For the text-containing cell, return its midpoint in [x, y] coordinate format. 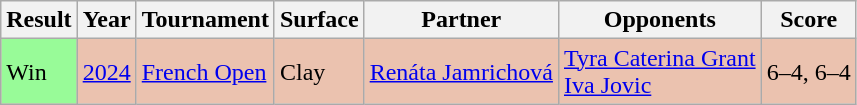
Tournament [205, 20]
6–4, 6–4 [808, 72]
Partner [461, 20]
French Open [205, 72]
Result [39, 20]
Opponents [660, 20]
Surface [319, 20]
2024 [106, 72]
Renáta Jamrichová [461, 72]
Win [39, 72]
Tyra Caterina Grant Iva Jovic [660, 72]
Year [106, 20]
Clay [319, 72]
Score [808, 20]
